Scan for the cell matching the given text and deliver its [X, Y] coordinate at center. 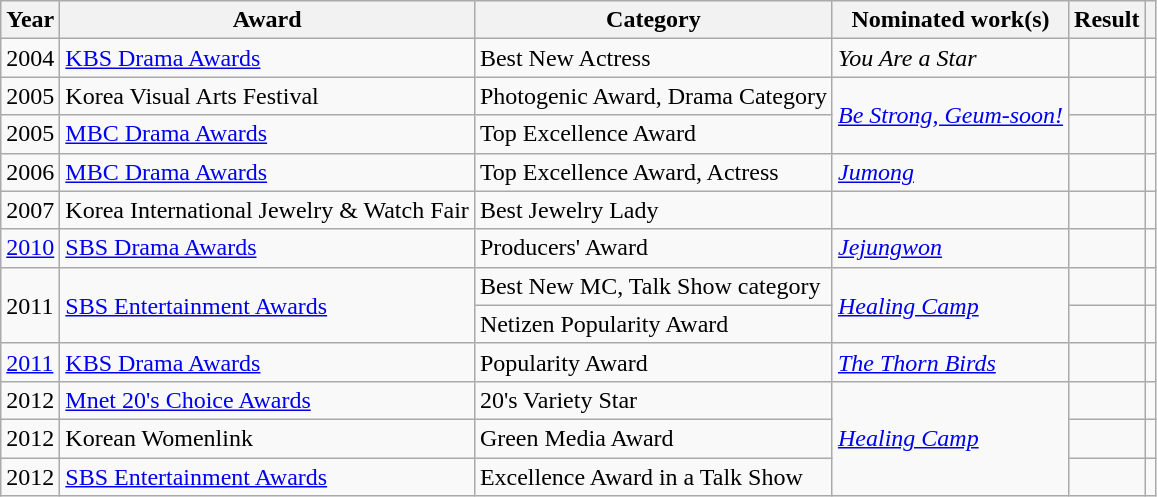
Korea Visual Arts Festival [268, 96]
Be Strong, Geum-soon! [950, 115]
2006 [30, 172]
Mnet 20's Choice Awards [268, 400]
Top Excellence Award, Actress [653, 172]
The Thorn Birds [950, 362]
SBS Drama Awards [268, 248]
Nominated work(s) [950, 20]
Best New MC, Talk Show category [653, 286]
2010 [30, 248]
Green Media Award [653, 438]
Photogenic Award, Drama Category [653, 96]
Jejungwon [950, 248]
Korean Womenlink [268, 438]
Producers' Award [653, 248]
20's Variety Star [653, 400]
Award [268, 20]
Best Jewelry Lady [653, 210]
Year [30, 20]
2004 [30, 58]
Best New Actress [653, 58]
You Are a Star [950, 58]
Popularity Award [653, 362]
Jumong [950, 172]
Korea International Jewelry & Watch Fair [268, 210]
Netizen Popularity Award [653, 324]
Excellence Award in a Talk Show [653, 477]
Top Excellence Award [653, 134]
Result [1107, 20]
2007 [30, 210]
Category [653, 20]
